Detect which cell encompasses the target text, then output its [X, Y] center coordinate. 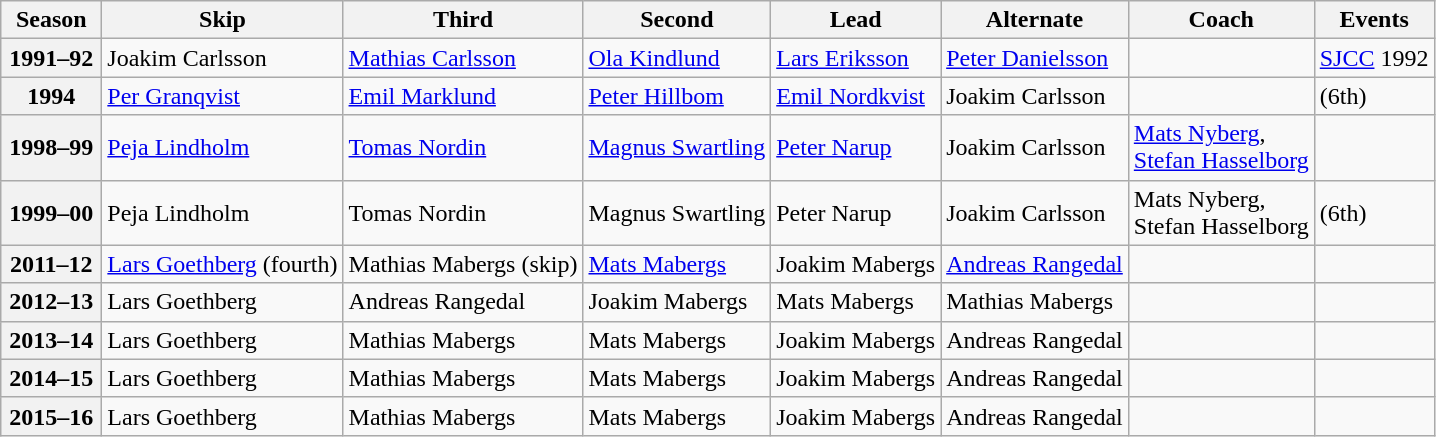
Lars Eriksson [856, 58]
1999–00 [52, 212]
Skip [222, 20]
Third [463, 20]
Emil Nordkvist [856, 96]
Mathias Mabergs (skip) [463, 264]
Peter Hillbom [677, 96]
1991–92 [52, 58]
SJСС 1992 [1374, 58]
Lead [856, 20]
Coach [1221, 20]
Season [52, 20]
Alternate [1035, 20]
2012–13 [52, 302]
Second [677, 20]
2013–14 [52, 340]
Ola Kindlund [677, 58]
1994 [52, 96]
2014–15 [52, 378]
2011–12 [52, 264]
Events [1374, 20]
Per Granqvist [222, 96]
Lars Goethberg (fourth) [222, 264]
1998–99 [52, 148]
Emil Marklund [463, 96]
Mathias Carlsson [463, 58]
2015–16 [52, 416]
Peter Danielsson [1035, 58]
